Return [X, Y] of the center of cell containing provided text 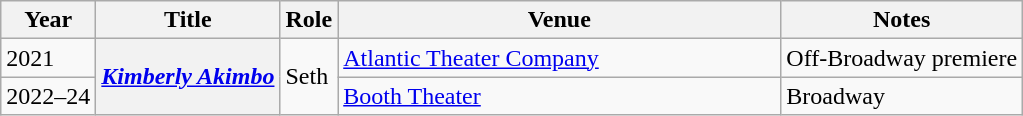
Venue [560, 20]
Booth Theater [560, 96]
Title [188, 20]
Kimberly Akimbo [188, 77]
Year [48, 20]
Off-Broadway premiere [902, 58]
Role [309, 20]
2022–24 [48, 96]
2021 [48, 58]
Atlantic Theater Company [560, 58]
Broadway [902, 96]
Seth [309, 77]
Notes [902, 20]
